Capture the cell that displays the provided text and extract its (x, y) central coordinate. 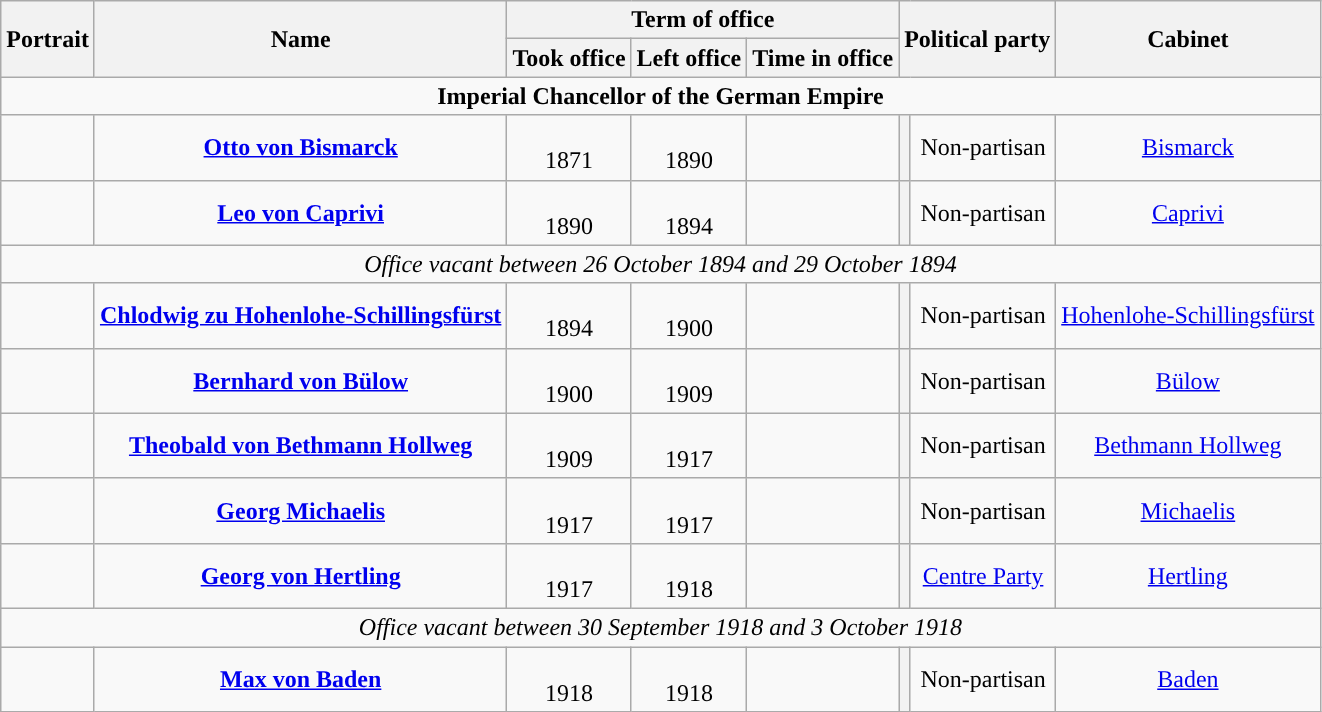
Imperial Chancellor of the German Empire (660, 96)
Bülow (1188, 380)
Centre Party (982, 576)
Bethmann Hollweg (1188, 446)
Time in office (823, 58)
Leo von Caprivi (300, 212)
Political party (978, 39)
Name (300, 39)
Office vacant between 30 September 1918 and 3 October 1918 (660, 627)
Bismarck (1188, 148)
Baden (1188, 678)
1871 (569, 148)
Cabinet (1188, 39)
Otto von Bismarck (300, 148)
Hertling (1188, 576)
Left office (689, 58)
Michaelis (1188, 510)
Max von Baden (300, 678)
Theobald von Bethmann Hollweg (300, 446)
Hohenlohe-Schillingsfürst (1188, 316)
Office vacant between 26 October 1894 and 29 October 1894 (660, 264)
Bernhard von Bülow (300, 380)
Caprivi (1188, 212)
Georg von Hertling (300, 576)
Took office (569, 58)
Chlodwig zu Hohenlohe-Schillingsfürst (300, 316)
Georg Michaelis (300, 510)
Portrait (48, 39)
Term of office (703, 20)
